For the text-containing cell, return its midpoint in (x, y) coordinate format. 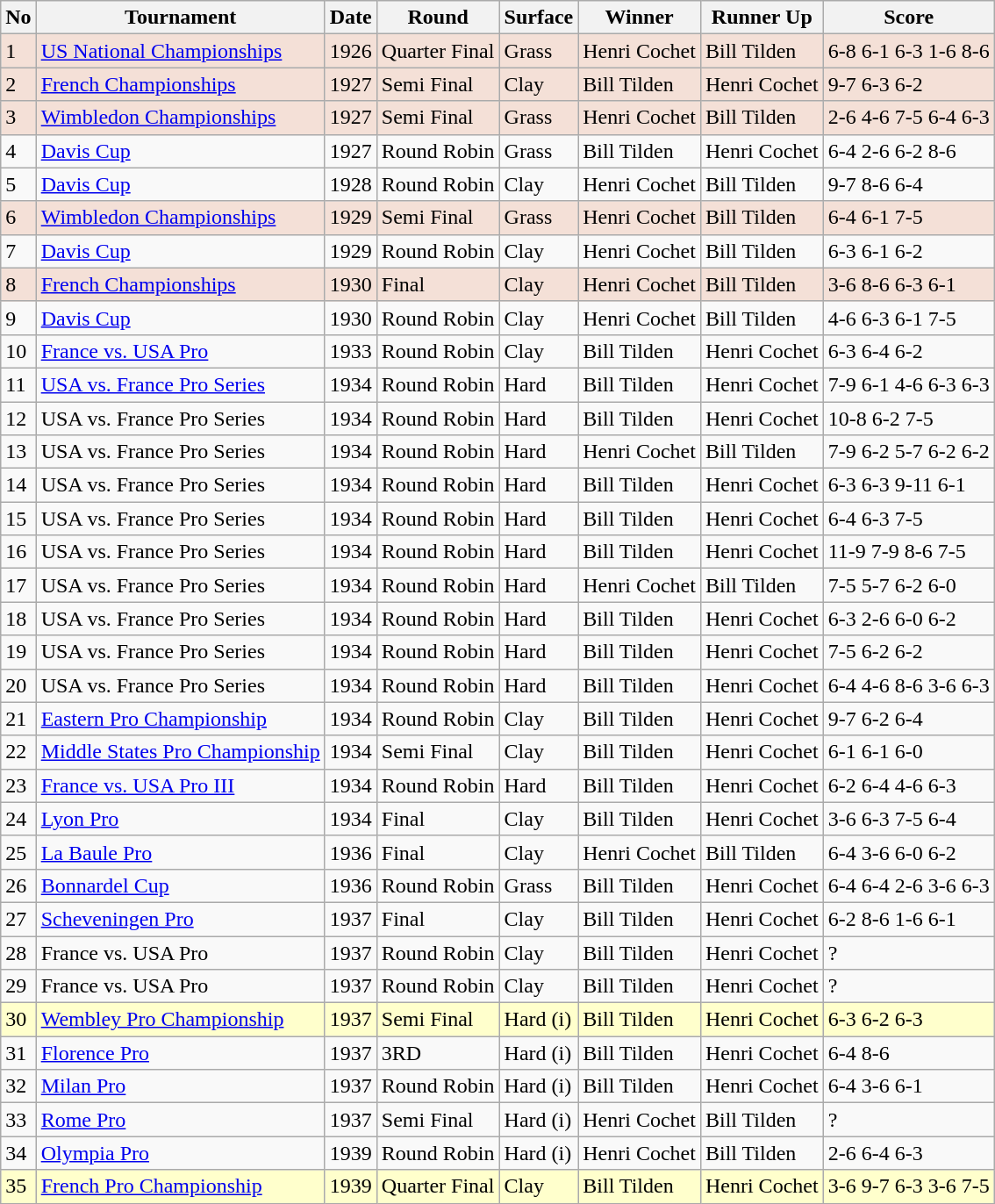
4 (18, 151)
Florence Pro (181, 1053)
34 (18, 1153)
6-2 8-6 1-6 6-1 (909, 919)
Score (909, 18)
20 (18, 685)
5 (18, 184)
6-4 6-4 2-6 3-6 6-3 (909, 885)
31 (18, 1053)
9-7 6-3 6-2 (909, 84)
8 (18, 284)
7-5 5-7 6-2 6-0 (909, 585)
Milan Pro (181, 1086)
33 (18, 1120)
12 (18, 419)
3-6 8-6 6-3 6-1 (909, 284)
Scheveningen Pro (181, 919)
French Pro Championship (181, 1186)
6-4 3-6 6-1 (909, 1086)
7-9 6-2 5-7 6-2 6-2 (909, 452)
2-6 6-4 6-3 (909, 1153)
6-3 6-3 9-11 6-1 (909, 485)
La Baule Pro (181, 852)
6-1 6-1 6-0 (909, 752)
19 (18, 652)
Rome Pro (181, 1120)
11 (18, 384)
US National Championships (181, 51)
11-9 7-9 8-6 7-5 (909, 552)
10 (18, 351)
Lyon Pro (181, 819)
17 (18, 585)
9 (18, 318)
Winner (640, 18)
3RD (438, 1053)
25 (18, 852)
6-3 6-2 6-3 (909, 1020)
28 (18, 952)
1933 (351, 351)
Bonnardel Cup (181, 885)
35 (18, 1186)
Olympia Pro (181, 1153)
18 (18, 619)
Date (351, 18)
Wembley Pro Championship (181, 1020)
32 (18, 1086)
6-4 2-6 6-2 8-6 (909, 151)
3 (18, 118)
6-4 4-6 8-6 3-6 6-3 (909, 685)
7-9 6-1 4-6 6-3 6-3 (909, 384)
Middle States Pro Championship (181, 752)
Eastern Pro Championship (181, 719)
3-6 6-3 7-5 6-4 (909, 819)
23 (18, 785)
6-4 6-3 7-5 (909, 519)
No (18, 18)
7-5 6-2 6-2 (909, 652)
9-7 8-6 6-4 (909, 184)
Round (438, 18)
6-3 6-4 6-2 (909, 351)
6-3 6-1 6-2 (909, 251)
6-4 8-6 (909, 1053)
4-6 6-3 6-1 7-5 (909, 318)
6 (18, 218)
2-6 4-6 7-5 6-4 6-3 (909, 118)
21 (18, 719)
29 (18, 986)
1928 (351, 184)
15 (18, 519)
1 (18, 51)
24 (18, 819)
7 (18, 251)
Surface (539, 18)
22 (18, 752)
Runner Up (762, 18)
30 (18, 1020)
Tournament (181, 18)
26 (18, 885)
3-6 9-7 6-3 3-6 7-5 (909, 1186)
6-4 3-6 6-0 6-2 (909, 852)
27 (18, 919)
6-4 6-1 7-5 (909, 218)
1926 (351, 51)
6-3 2-6 6-0 6-2 (909, 619)
13 (18, 452)
9-7 6-2 6-4 (909, 719)
6-8 6-1 6-3 1-6 8-6 (909, 51)
10-8 6-2 7-5 (909, 419)
France vs. USA Pro III (181, 785)
16 (18, 552)
2 (18, 84)
6-2 6-4 4-6 6-3 (909, 785)
14 (18, 485)
